Find where the given text appears and provide that cell's center as (X, Y) coordinate. 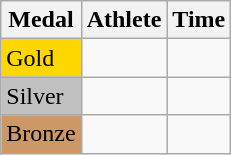
Medal (41, 20)
Gold (41, 58)
Bronze (41, 134)
Time (199, 20)
Athlete (124, 20)
Silver (41, 96)
